Scan for the cell matching the given text and deliver its (x, y) coordinate at center. 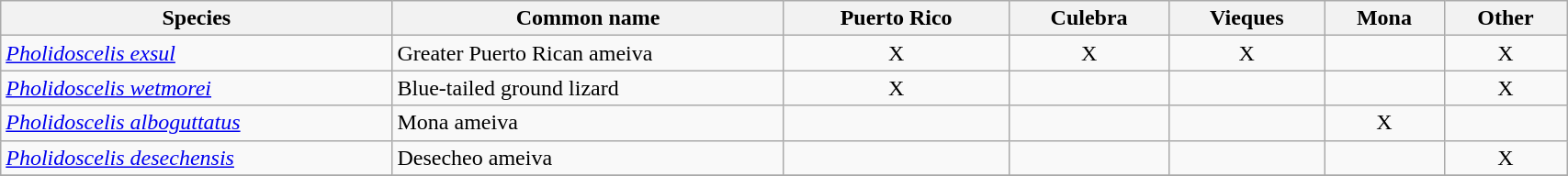
Culebra (1089, 18)
Pholidoscelis desechensis (197, 158)
Vieques (1247, 18)
Mona (1385, 18)
Blue-tailed ground lizard (588, 88)
Species (197, 18)
Mona ameiva (588, 123)
Greater Puerto Rican ameiva (588, 53)
Puerto Rico (897, 18)
Other (1505, 18)
Pholidoscelis exsul (197, 53)
Desecheo ameiva (588, 158)
Pholidoscelis alboguttatus (197, 123)
Common name (588, 18)
Pholidoscelis wetmorei (197, 88)
